Provide the (X, Y) coordinate of the cell's center where the given text is located.  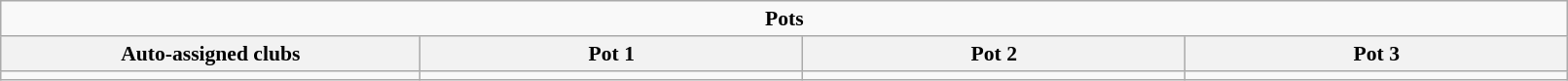
Pot 2 (995, 54)
Pot 1 (611, 54)
Auto-assigned clubs (210, 54)
Pot 3 (1376, 54)
Pots (784, 19)
